Return (X, Y) of the center of cell containing provided text 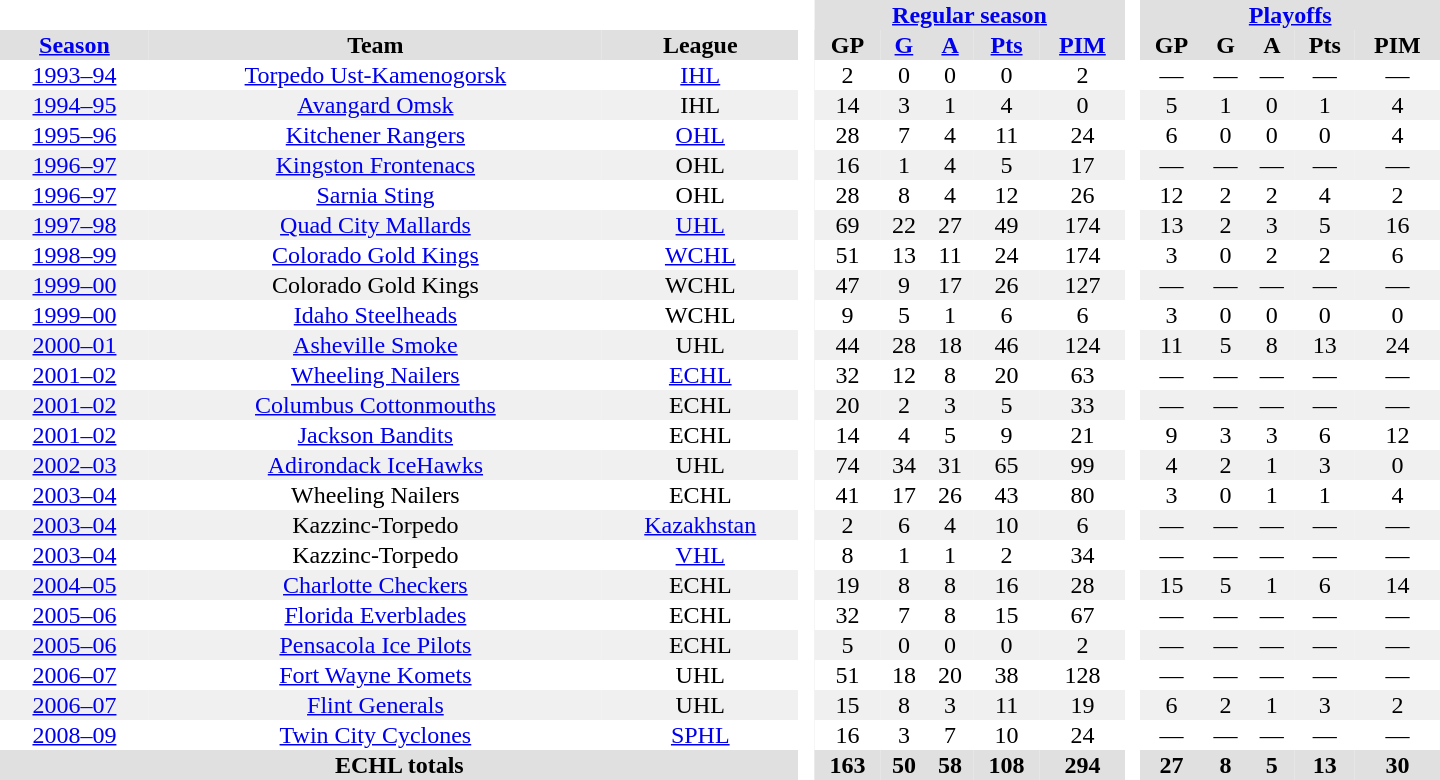
Kazakhstan (700, 525)
Columbus Cottonmouths (376, 405)
1993–94 (74, 75)
Idaho Steelheads (376, 315)
League (700, 45)
99 (1082, 465)
SPHL (700, 735)
128 (1082, 675)
69 (848, 225)
22 (904, 225)
1994–95 (74, 105)
80 (1082, 495)
44 (848, 345)
50 (904, 765)
Regular season (970, 15)
47 (848, 285)
Florida Everblades (376, 615)
108 (1006, 765)
1998–99 (74, 255)
124 (1082, 345)
294 (1082, 765)
2004–05 (74, 585)
21 (1082, 435)
Quad City Mallards (376, 225)
38 (1006, 675)
127 (1082, 285)
VHL (700, 555)
Season (74, 45)
46 (1006, 345)
1997–98 (74, 225)
2002–03 (74, 465)
Kitchener Rangers (376, 135)
Twin City Cyclones (376, 735)
Fort Wayne Komets (376, 675)
Avangard Omsk (376, 105)
31 (950, 465)
1995–96 (74, 135)
Jackson Bandits (376, 435)
Asheville Smoke (376, 345)
Team (376, 45)
43 (1006, 495)
58 (950, 765)
49 (1006, 225)
Kingston Frontenacs (376, 165)
67 (1082, 615)
ECHL totals (400, 765)
41 (848, 495)
Pensacola Ice Pilots (376, 645)
Adirondack IceHawks (376, 465)
65 (1006, 465)
Torpedo Ust-Kamenogorsk (376, 75)
2008–09 (74, 735)
Charlotte Checkers (376, 585)
33 (1082, 405)
63 (1082, 375)
Playoffs (1290, 15)
Sarnia Sting (376, 195)
2000–01 (74, 345)
30 (1398, 765)
163 (848, 765)
74 (848, 465)
Flint Generals (376, 705)
